Identify which cell holds the provided text, then report its (X, Y) central coordinate. 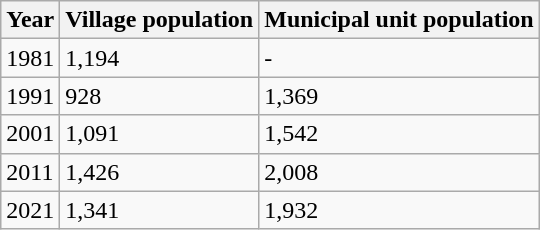
1,426 (160, 172)
2001 (30, 134)
1,194 (160, 58)
Village population (160, 20)
1,091 (160, 134)
2,008 (399, 172)
1,369 (399, 96)
2021 (30, 210)
1,542 (399, 134)
Year (30, 20)
1,341 (160, 210)
928 (160, 96)
1981 (30, 58)
2011 (30, 172)
- (399, 58)
1,932 (399, 210)
Municipal unit population (399, 20)
1991 (30, 96)
